For the text-containing cell, return its midpoint in (x, y) coordinate format. 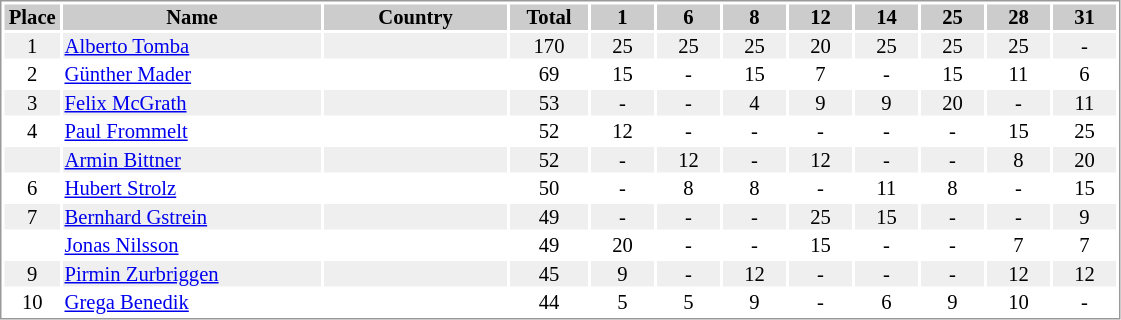
Günther Mader (192, 75)
Jonas Nilsson (192, 245)
2 (32, 75)
50 (549, 189)
Paul Frommelt (192, 131)
28 (1018, 17)
44 (549, 303)
Hubert Strolz (192, 189)
Grega Benedik (192, 303)
Armin Bittner (192, 160)
Bernhard Gstrein (192, 217)
Name (192, 17)
Pirmin Zurbriggen (192, 274)
31 (1084, 17)
Felix McGrath (192, 103)
Place (32, 17)
170 (549, 46)
45 (549, 274)
3 (32, 103)
69 (549, 75)
14 (886, 17)
Alberto Tomba (192, 46)
53 (549, 103)
Total (549, 17)
Country (416, 17)
